Return (X, Y) of the center of cell containing provided text 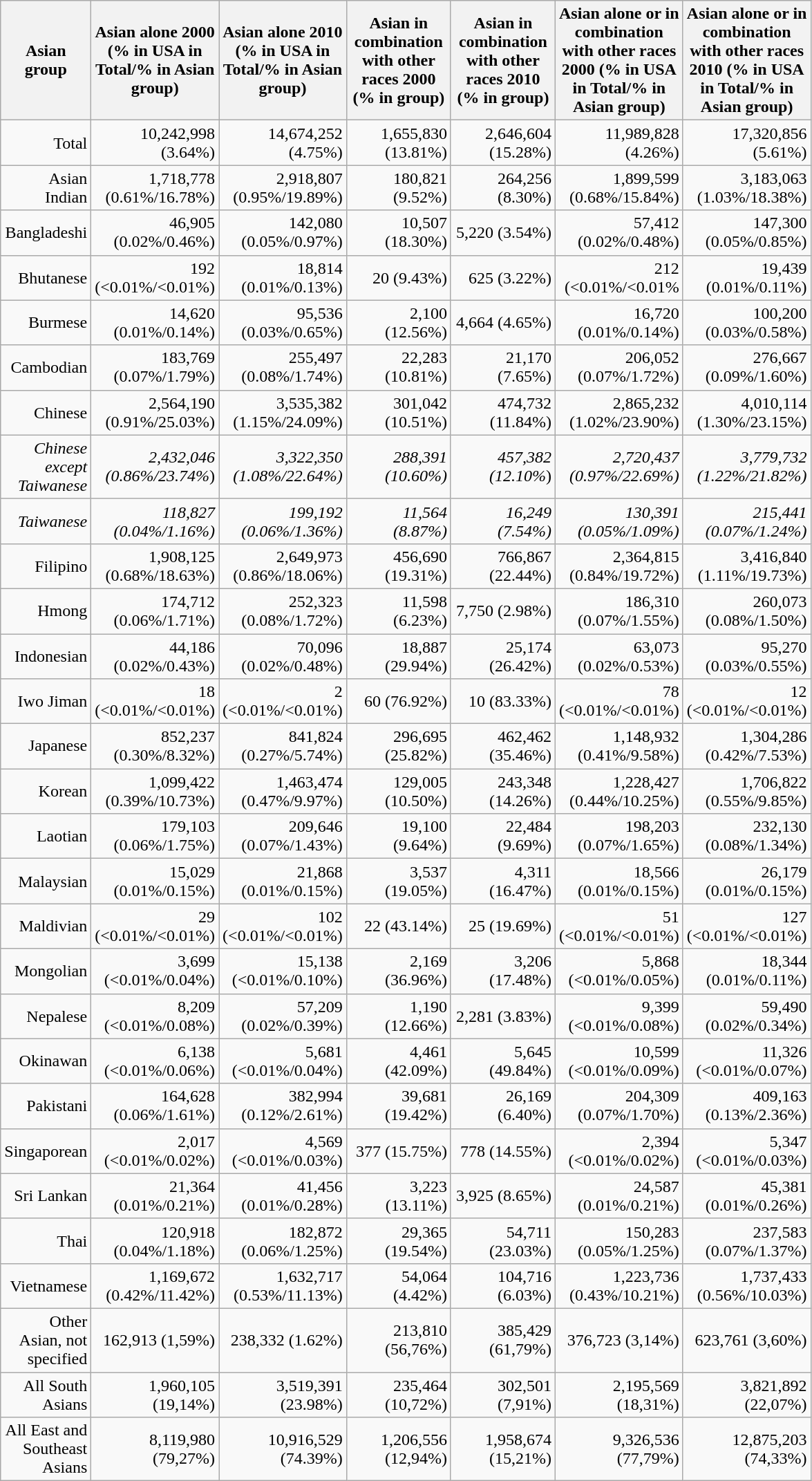
6,138 (<0.01%/0.06%) (155, 1061)
Korean (46, 791)
5,347 (<0.01%/0.03%) (746, 1151)
29 (<0.01%/<0.01%) (155, 926)
276,667 (0.09%/1.60%) (746, 368)
22,283 (10.81%) (398, 368)
2,432,046 (0.86%/23.74%) (155, 467)
376,723 (3,14%) (619, 1340)
238,332 (1.62%) (283, 1340)
2,281 (3.83%) (503, 1016)
Asian in combination with other races 2010 (% in group) (503, 61)
179,103 (0.06%/1.75%) (155, 837)
3,183,063 (1.03%/18.38%) (746, 188)
46,905 (0.02%/0.46%) (155, 232)
1,706,822 (0.55%/9.85%) (746, 791)
5,681 (<0.01%/0.04%) (283, 1061)
12,875,203 (74,33%) (746, 1449)
1,169,672 (0.42%/11.42%) (155, 1286)
29,365 (19.54%) (398, 1240)
41,456 (0.01%/0.28%) (283, 1196)
16,249 (7.54%) (503, 521)
118,827 (0.04%/1.16%) (155, 521)
Asian group (46, 61)
2,017 (<0.01%/0.02%) (155, 1151)
462,462 (35.46%) (503, 747)
100,200 (0.03%/0.58%) (746, 322)
1,718,778 (0.61%/16.78%) (155, 188)
1,304,286 (0.42%/7.53%) (746, 747)
237,583 (0.07%/1.37%) (746, 1240)
11,989,828 (4.26%) (619, 142)
130,391 (0.05%/1.09%) (619, 521)
Asian alone or in combination with other races 2010 (% in USA in Total/% in Asian group) (746, 61)
2,100 (12.56%) (398, 322)
12 (<0.01%/<0.01%) (746, 701)
26,169 (6.40%) (503, 1106)
18,344 (0.01%/0.11%) (746, 971)
2,865,232 (1.02%/23.90%) (619, 412)
Vietnamese (46, 1286)
3,519,391 (23.98%) (283, 1394)
180,821 (9.52%) (398, 188)
15,029 (0.01%/0.15%) (155, 881)
18,887 (29.94%) (398, 655)
296,695 (25.82%) (398, 747)
4,311 (16.47%) (503, 881)
302,501 (7,91%) (503, 1394)
78 (<0.01%/<0.01%) (619, 701)
9,326,536 (77,79%) (619, 1449)
2,720,437 (0.97%/22.69%) (619, 467)
Filipino (46, 566)
1,228,427 (0.44%/10.25%) (619, 791)
192 (<0.01%/<0.01%) (155, 278)
10,507 (18.30%) (398, 232)
8,119,980 (79,27%) (155, 1449)
209,646 (0.07%/1.43%) (283, 837)
17,320,856 (5.61%) (746, 142)
120,918 (0.04%/1.18%) (155, 1240)
21,364 (0.01%/0.21%) (155, 1196)
164,628 (0.06%/1.61%) (155, 1106)
243,348 (14.26%) (503, 791)
129,005 (10.50%) (398, 791)
Nepalese (46, 1016)
409,163 (0.13%/2.36%) (746, 1106)
16,720 (0.01%/0.14%) (619, 322)
4,010,114 (1.30%/23.15%) (746, 412)
1,655,830 (13.81%) (398, 142)
3,779,732 (1.22%/21.82%) (746, 467)
Chinese (46, 412)
24,587 (0.01%/0.21%) (619, 1196)
22 (43.14%) (398, 926)
63,073 (0.02%/0.53%) (619, 655)
382,994 (0.12%/2.61%) (283, 1106)
5,220 (3.54%) (503, 232)
2,649,973 (0.86%/18.06%) (283, 566)
11,326 (<0.01%/0.07%) (746, 1061)
150,283 (0.05%/1.25%) (619, 1240)
Laotian (46, 837)
206,052 (0.07%/1.72%) (619, 368)
3,535,382 (1.15%/24.09%) (283, 412)
18 (<0.01%/<0.01%) (155, 701)
10 (83.33%) (503, 701)
2,169 (36.96%) (398, 971)
44,186 (0.02%/0.43%) (155, 655)
Asian Indian (46, 188)
182,872 (0.06%/1.25%) (283, 1240)
Iwo Jiman (46, 701)
Sri Lankan (46, 1196)
1,958,674 (15,21%) (503, 1449)
All East and Southeast Asians (46, 1449)
10,916,529 (74.39%) (283, 1449)
2,195,569 (18,31%) (619, 1394)
1,632,717 (0.53%/11.13%) (283, 1286)
Mongolian (46, 971)
102 (<0.01%/<0.01%) (283, 926)
456,690 (19.31%) (398, 566)
54,064 (4.42%) (398, 1286)
3,223 (13.11%) (398, 1196)
5,645 (49.84%) (503, 1061)
2,564,190 (0.91%/25.03%) (155, 412)
5,868 (<0.01%/0.05%) (619, 971)
19,100 (9.64%) (398, 837)
3,537 (19.05%) (398, 881)
Asian alone 2000 (% in USA in Total/% in Asian group) (155, 61)
1,099,422 (0.39%/10.73%) (155, 791)
1,899,599 (0.68%/15.84%) (619, 188)
18,814 (0.01%/0.13%) (283, 278)
1,223,736 (0.43%/10.21%) (619, 1286)
212 (<0.01%/<0.01% (619, 278)
104,716 (6.03%) (503, 1286)
1,908,125 (0.68%/18.63%) (155, 566)
14,674,252 (4.75%) (283, 142)
22,484 (9.69%) (503, 837)
232,130 (0.08%/1.34%) (746, 837)
2,918,807 (0.95%/19.89%) (283, 188)
Bhutanese (46, 278)
45,381 (0.01%/0.26%) (746, 1196)
2 (<0.01%/<0.01%) (283, 701)
Maldivian (46, 926)
162,913 (1,59%) (155, 1340)
204,309 (0.07%/1.70%) (619, 1106)
852,237 (0.30%/8.32%) (155, 747)
1,148,932 (0.41%/9.58%) (619, 747)
260,073 (0.08%/1.50%) (746, 611)
8,209 (<0.01%/0.08%) (155, 1016)
174,712 (0.06%/1.71%) (155, 611)
Japanese (46, 747)
255,497 (0.08%/1.74%) (283, 368)
474,732 (11.84%) (503, 412)
623,761 (3,60%) (746, 1340)
3,925 (8.65%) (503, 1196)
3,699 (<0.01%/0.04%) (155, 971)
Bangladeshi (46, 232)
385,429 (61,79%) (503, 1340)
57,209 (0.02%/0.39%) (283, 1016)
Okinawan (46, 1061)
766,867 (22.44%) (503, 566)
20 (9.43%) (398, 278)
198,203 (0.07%/1.65%) (619, 837)
Indonesian (46, 655)
All South Asians (46, 1394)
18,566 (0.01%/0.15%) (619, 881)
4,569 (<0.01%/0.03%) (283, 1151)
51 (<0.01%/<0.01%) (619, 926)
14,620 (0.01%/0.14%) (155, 322)
11,564 (8.87%) (398, 521)
59,490 (0.02%/0.34%) (746, 1016)
Pakistani (46, 1106)
3,416,840 (1.11%/19.73%) (746, 566)
4,461 (42.09%) (398, 1061)
252,323 (0.08%/1.72%) (283, 611)
1,190 (12.66%) (398, 1016)
4,664 (4.65%) (503, 322)
3,206 (17.48%) (503, 971)
1,960,105 (19,14%) (155, 1394)
1,206,556 (12,94%) (398, 1449)
Thai (46, 1240)
70,096 (0.02%/0.48%) (283, 655)
Cambodian (46, 368)
7,750 (2.98%) (503, 611)
Burmese (46, 322)
841,824 (0.27%/5.74%) (283, 747)
457,382 (12.10%) (503, 467)
183,769 (0.07%/1.79%) (155, 368)
54,711 (23.03%) (503, 1240)
Hmong (46, 611)
3,821,892 (22,07%) (746, 1394)
Asian alone 2010 (% in USA in Total/% in Asian group) (283, 61)
11,598 (6.23%) (398, 611)
Total (46, 142)
301,042 (10.51%) (398, 412)
39,681 (19.42%) (398, 1106)
10,242,998 (3.64%) (155, 142)
Singaporean (46, 1151)
Chinese except Taiwanese (46, 467)
60 (76.92%) (398, 701)
213,810 (56,76%) (398, 1340)
127 (<0.01%/<0.01%) (746, 926)
95,270 (0.03%/0.55%) (746, 655)
2,394 (<0.01%/0.02%) (619, 1151)
Malaysian (46, 881)
1,737,433 (0.56%/10.03%) (746, 1286)
26,179 (0.01%/0.15%) (746, 881)
25 (19.69%) (503, 926)
19,439 (0.01%/0.11%) (746, 278)
25,174 (26.42%) (503, 655)
625 (3.22%) (503, 278)
21,170 (7.65%) (503, 368)
778 (14.55%) (503, 1151)
3,322,350 (1.08%/22.64%) (283, 467)
95,536 (0.03%/0.65%) (283, 322)
21,868 (0.01%/0.15%) (283, 881)
186,310 (0.07%/1.55%) (619, 611)
10,599 (<0.01%/0.09%) (619, 1061)
57,412 (0.02%/0.48%) (619, 232)
199,192 (0.06%/1.36%) (283, 521)
15,138 (<0.01%/0.10%) (283, 971)
215,441 (0.07%/1.24%) (746, 521)
142,080 (0.05%/0.97%) (283, 232)
288,391 (10.60%) (398, 467)
Other Asian, not specified (46, 1340)
264,256 (8.30%) (503, 188)
Taiwanese (46, 521)
2,646,604 (15.28%) (503, 142)
1,463,474 (0.47%/9.97%) (283, 791)
Asian alone or in combination with other races 2000 (% in USA in Total/% in Asian group) (619, 61)
Asian in combination with other races 2000 (% in group) (398, 61)
2,364,815 (0.84%/19.72%) (619, 566)
377 (15.75%) (398, 1151)
9,399 (<0.01%/0.08%) (619, 1016)
147,300 (0.05%/0.85%) (746, 232)
235,464 (10,72%) (398, 1394)
